Search for the cell housing the specified text and yield its [x, y] center coordinate. 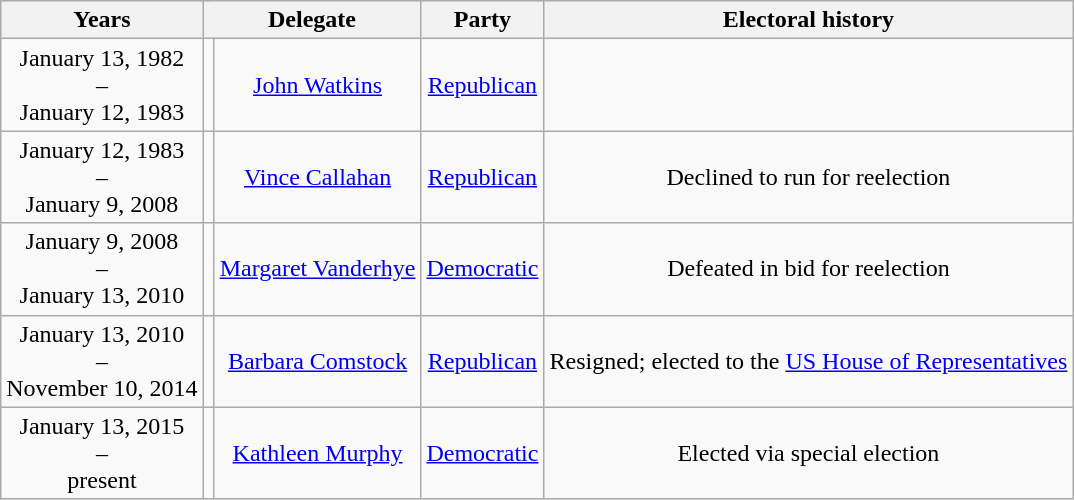
Margaret Vanderhye [318, 269]
January 12, 1983–January 9, 2008 [102, 177]
Resigned; elected to the US House of Representatives [808, 361]
Barbara Comstock [318, 361]
Defeated in bid for reelection [808, 269]
John Watkins [318, 85]
Delegate [312, 20]
January 13, 2010–November 10, 2014 [102, 361]
January 9, 2008–January 13, 2010 [102, 269]
Elected via special election [808, 453]
Vince Callahan [318, 177]
January 13, 2015–present [102, 453]
Party [482, 20]
Kathleen Murphy [318, 453]
Electoral history [808, 20]
Declined to run for reelection [808, 177]
Years [102, 20]
January 13, 1982–January 12, 1983 [102, 85]
